Capture the cell that displays the provided text and extract its [x, y] central coordinate. 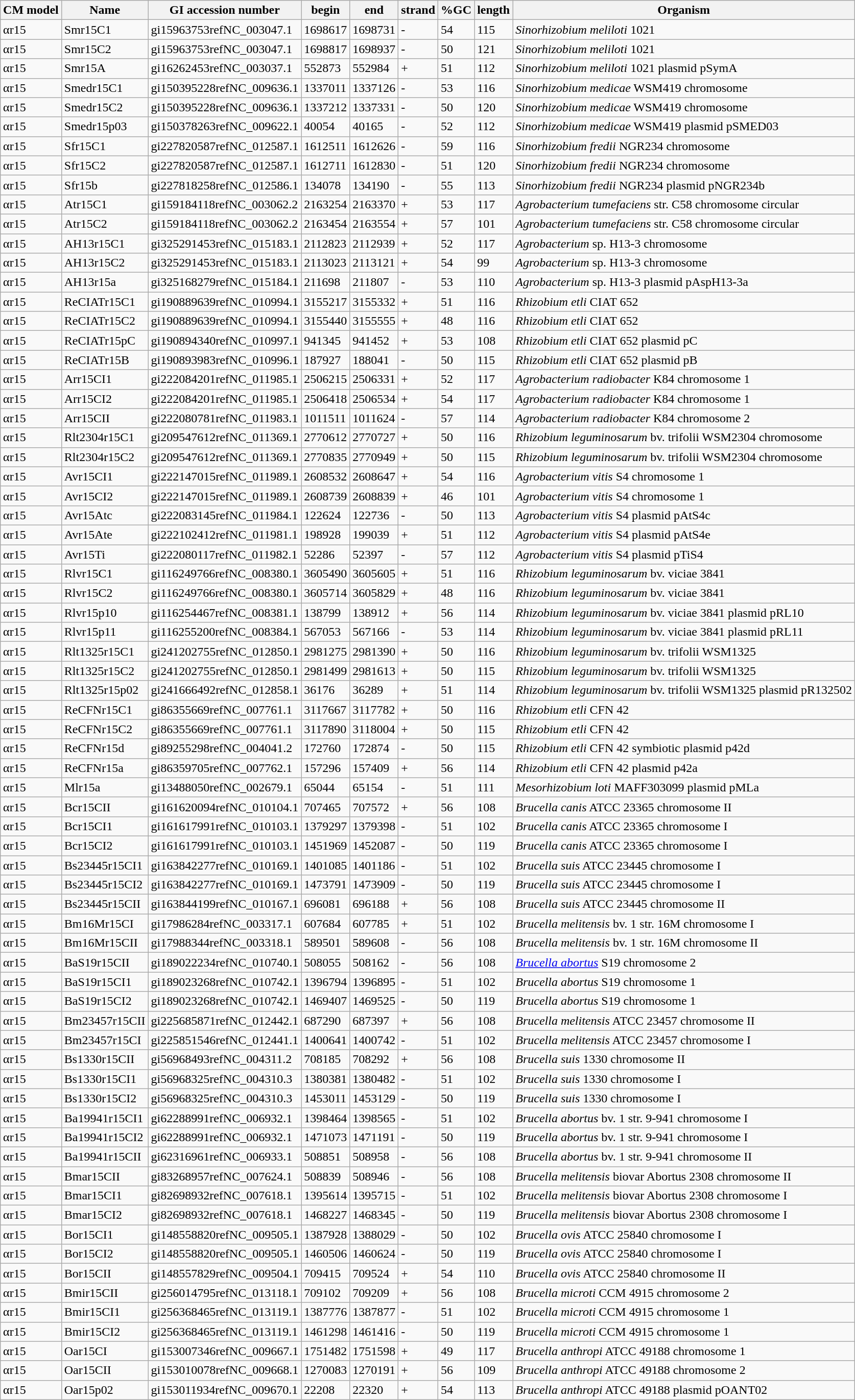
gi86359705refNC_007762.1 [225, 768]
708292 [374, 1059]
Brucella melitensis bv. 1 str. 16M chromosome I [684, 924]
187927 [326, 360]
707572 [374, 807]
gi62316961refNC_006933.1 [225, 1156]
2981499 [326, 671]
ReCIATr15C2 [105, 321]
1460624 [374, 1254]
Oar15CI [105, 1351]
36289 [374, 690]
211807 [374, 282]
1380482 [374, 1079]
1396895 [374, 982]
1471191 [374, 1137]
708185 [326, 1059]
1612711 [326, 165]
gi190894340refNC_010997.1 [225, 341]
Atr15C2 [105, 224]
Brucella abortus S19 chromosome 2 [684, 962]
211698 [326, 282]
1400641 [326, 1040]
49 [457, 1351]
1395715 [374, 1196]
Bor15CI1 [105, 1235]
gi56968493refNC_004311.2 [225, 1059]
Sinorhizobium fredii NGR234 plasmid pNGR234b [684, 185]
687290 [326, 1021]
1698731 [374, 30]
3117782 [374, 710]
Agrobacterium vitis S4 plasmid pTiS4 [684, 554]
gi153011934refNC_009670.1 [225, 1390]
Sfr15b [105, 185]
1398565 [374, 1118]
1388029 [374, 1235]
99 [493, 263]
2608647 [374, 476]
1469525 [374, 1001]
52286 [326, 554]
Agrobacterium sp. H13-3 plasmid pAspH13-3a [684, 282]
941345 [326, 341]
2163370 [374, 204]
Avr15Ti [105, 554]
707465 [326, 807]
199039 [374, 535]
1337126 [374, 88]
ReCFNr15a [105, 768]
length [493, 10]
2112823 [326, 244]
1469407 [326, 1001]
1612626 [374, 146]
BaS19r15CI2 [105, 1001]
1401186 [374, 865]
3155440 [326, 321]
122624 [326, 515]
Bs23445r15CI1 [105, 865]
Bor15CI2 [105, 1254]
gi325168279refNC_015184.1 [225, 282]
2506534 [374, 399]
Brucella melitensis ATCC 23457 chromosome I [684, 1040]
Brucella anthropi ATCC 49188 chromosome 1 [684, 1351]
1452087 [374, 846]
Rlvr15p11 [105, 632]
1698937 [374, 49]
3155217 [326, 302]
Smr15C1 [105, 30]
1751598 [374, 1351]
Bs23445r15CI2 [105, 885]
Agrobacterium vitis S4 plasmid pAtS4e [684, 535]
709524 [374, 1273]
%GC [457, 10]
1451969 [326, 846]
gi190893983refNC_010996.1 [225, 360]
Bmir15CI1 [105, 1312]
2608839 [374, 496]
Brucella abortus bv. 1 str. 9-941 chromosome II [684, 1156]
Ba19941r15CII [105, 1156]
Bor15CII [105, 1273]
2163254 [326, 204]
188041 [374, 360]
1468227 [326, 1215]
2113023 [326, 263]
Rhizobium etli CIAT 652 plasmid pB [684, 360]
Sfr15C1 [105, 146]
2112939 [374, 244]
589501 [326, 943]
Rlt2304r15C1 [105, 438]
Name [105, 10]
687397 [374, 1021]
2113121 [374, 263]
GI accession number [225, 10]
157409 [374, 768]
1270083 [326, 1370]
BaS19r15CI1 [105, 982]
ReCFNr15d [105, 749]
gi225851546refNC_012441.1 [225, 1040]
gi16262453refNC_003037.1 [225, 68]
Bs23445r15CII [105, 904]
3155332 [374, 302]
AH13r15C1 [105, 244]
ReCIATr15pC [105, 341]
607785 [374, 924]
1751482 [326, 1351]
1698617 [326, 30]
3605490 [326, 574]
Atr15C1 [105, 204]
Rlvr15C2 [105, 593]
Rhizobium leguminosarum bv. viciae 3841 plasmid pRL10 [684, 613]
2981390 [374, 651]
Sinorhizobium meliloti 1021 plasmid pSymA [684, 68]
709209 [374, 1293]
3117890 [326, 729]
1400742 [374, 1040]
52397 [374, 554]
Oar15CII [105, 1370]
Sinorhizobium medicae WSM419 plasmid pSMED03 [684, 127]
Smedr15C2 [105, 107]
607684 [326, 924]
1379398 [374, 826]
Rlvr15p10 [105, 613]
55 [457, 185]
gi83268957refNC_007624.1 [225, 1176]
Rlt1325r15C1 [105, 651]
Bs1330r15CI2 [105, 1098]
Bmir15CI2 [105, 1332]
138912 [374, 613]
Mlr15a [105, 787]
Brucella melitensis biovar Abortus 2308 chromosome II [684, 1176]
22208 [326, 1390]
Smedr15C1 [105, 88]
1461298 [326, 1332]
172874 [374, 749]
1387877 [374, 1312]
Bmir15CII [105, 1293]
22320 [374, 1390]
2770727 [374, 438]
1468345 [374, 1215]
696188 [374, 904]
Avr15CI2 [105, 496]
Bs1330r15CI1 [105, 1079]
1387928 [326, 1235]
strand [418, 10]
40054 [326, 127]
AH13r15C2 [105, 263]
gi150378263refNC_009622.1 [225, 127]
ReCIATr15C1 [105, 302]
589608 [374, 943]
2163554 [374, 224]
2770949 [374, 457]
134190 [374, 185]
1011511 [326, 418]
ReCFNr15C2 [105, 729]
Bm23457r15CI [105, 1040]
Ba19941r15CI1 [105, 1118]
Arr15CII [105, 418]
Mesorhizobium loti MAFF303099 plasmid pMLa [684, 787]
567053 [326, 632]
172760 [326, 749]
709102 [326, 1293]
508958 [374, 1156]
709415 [326, 1273]
508055 [326, 962]
121 [493, 49]
Smedr15p03 [105, 127]
gi17986284refNC_003317.1 [225, 924]
gi153010078refNC_009668.1 [225, 1370]
1270191 [374, 1370]
1401085 [326, 865]
508839 [326, 1176]
Bm16Mr15CI [105, 924]
552984 [374, 68]
Brucella anthropi ATCC 49188 plasmid pOANT02 [684, 1390]
Avr15Ate [105, 535]
Avr15CI1 [105, 476]
1453011 [326, 1098]
gi89255298refNC_004041.2 [225, 749]
gi222080781refNC_011983.1 [225, 418]
Organism [684, 10]
508851 [326, 1156]
1612511 [326, 146]
2770612 [326, 438]
gi227818258refNC_012586.1 [225, 185]
Rlvr15C1 [105, 574]
Bmar15CI2 [105, 1215]
gi225685871refNC_012442.1 [225, 1021]
Arr15CI2 [105, 399]
Ba19941r15CI2 [105, 1137]
2608739 [326, 496]
941452 [374, 341]
gi222083145refNC_011984.1 [225, 515]
Bcr15CI2 [105, 846]
Rhizobium etli CFN 42 plasmid p42a [684, 768]
begin [326, 10]
gi222080117refNC_011982.1 [225, 554]
gi163844199refNC_010167.1 [225, 904]
1471073 [326, 1137]
2770835 [326, 457]
Bmar15CI1 [105, 1196]
2981613 [374, 671]
3605829 [374, 593]
Brucella melitensis bv. 1 str. 16M chromosome II [684, 943]
3118004 [374, 729]
Brucella melitensis ATCC 23457 chromosome II [684, 1021]
508946 [374, 1176]
Bcr15CII [105, 807]
1398464 [326, 1118]
2608532 [326, 476]
gi13488050refNC_002679.1 [225, 787]
2506215 [326, 379]
Smr15C2 [105, 49]
552873 [326, 68]
Brucella canis ATCC 23365 chromosome II [684, 807]
Arr15CI1 [105, 379]
157296 [326, 768]
122736 [374, 515]
gi17988344refNC_003318.1 [225, 943]
2506331 [374, 379]
111 [493, 787]
1379297 [326, 826]
Rhizobium leguminosarum bv. trifolii WSM1325 plasmid pR132502 [684, 690]
Brucella suis ATCC 23445 chromosome II [684, 904]
Brucella anthropi ATCC 49188 chromosome 2 [684, 1370]
3155555 [374, 321]
2981275 [326, 651]
Avr15Atc [105, 515]
Agrobacterium radiobacter K84 chromosome 2 [684, 418]
1461416 [374, 1332]
Rlt2304r15C2 [105, 457]
BaS19r15CII [105, 962]
109 [493, 1370]
Bm16Mr15CII [105, 943]
1395614 [326, 1196]
1460506 [326, 1254]
Bm23457r15CII [105, 1021]
134078 [326, 185]
508162 [374, 962]
ReCFNr15C1 [105, 710]
CM model [31, 10]
Sfr15C2 [105, 165]
Bcr15CI1 [105, 826]
1380381 [326, 1079]
end [374, 10]
gi189022234refNC_010740.1 [225, 962]
Brucella ovis ATCC 25840 chromosome II [684, 1273]
gi116254467refNC_008381.1 [225, 613]
gi161620094refNC_010104.1 [225, 807]
567166 [374, 632]
3117667 [326, 710]
1698817 [326, 49]
Rlt1325r15p02 [105, 690]
1337331 [374, 107]
1337212 [326, 107]
3605605 [374, 574]
1453129 [374, 1098]
1387776 [326, 1312]
36176 [326, 690]
gi148557829refNC_009504.1 [225, 1273]
Brucella suis 1330 chromosome II [684, 1059]
138799 [326, 613]
Smr15A [105, 68]
gi256014795refNC_013118.1 [225, 1293]
696081 [326, 904]
1337011 [326, 88]
40165 [374, 127]
1612830 [374, 165]
59 [457, 146]
65044 [326, 787]
Rlt1325r15C2 [105, 671]
gi222102412refNC_011981.1 [225, 535]
gi153007346refNC_009667.1 [225, 1351]
1473791 [326, 885]
gi116255200refNC_008384.1 [225, 632]
1011624 [374, 418]
1396794 [326, 982]
65154 [374, 787]
Rhizobium etli CFN 42 symbiotic plasmid p42d [684, 749]
Bs1330r15CII [105, 1059]
Brucella microti CCM 4915 chromosome 2 [684, 1293]
1473909 [374, 885]
Agrobacterium vitis S4 plasmid pAtS4c [684, 515]
46 [457, 496]
2506418 [326, 399]
Bmar15CII [105, 1176]
Rhizobium etli CIAT 652 plasmid pC [684, 341]
gi241666492refNC_012858.1 [225, 690]
ReCIATr15B [105, 360]
AH13r15a [105, 282]
Rhizobium leguminosarum bv. viciae 3841 plasmid pRL11 [684, 632]
3605714 [326, 593]
2163454 [326, 224]
Oar15p02 [105, 1390]
198928 [326, 535]
